Capture the cell that displays the provided text and extract its (X, Y) central coordinate. 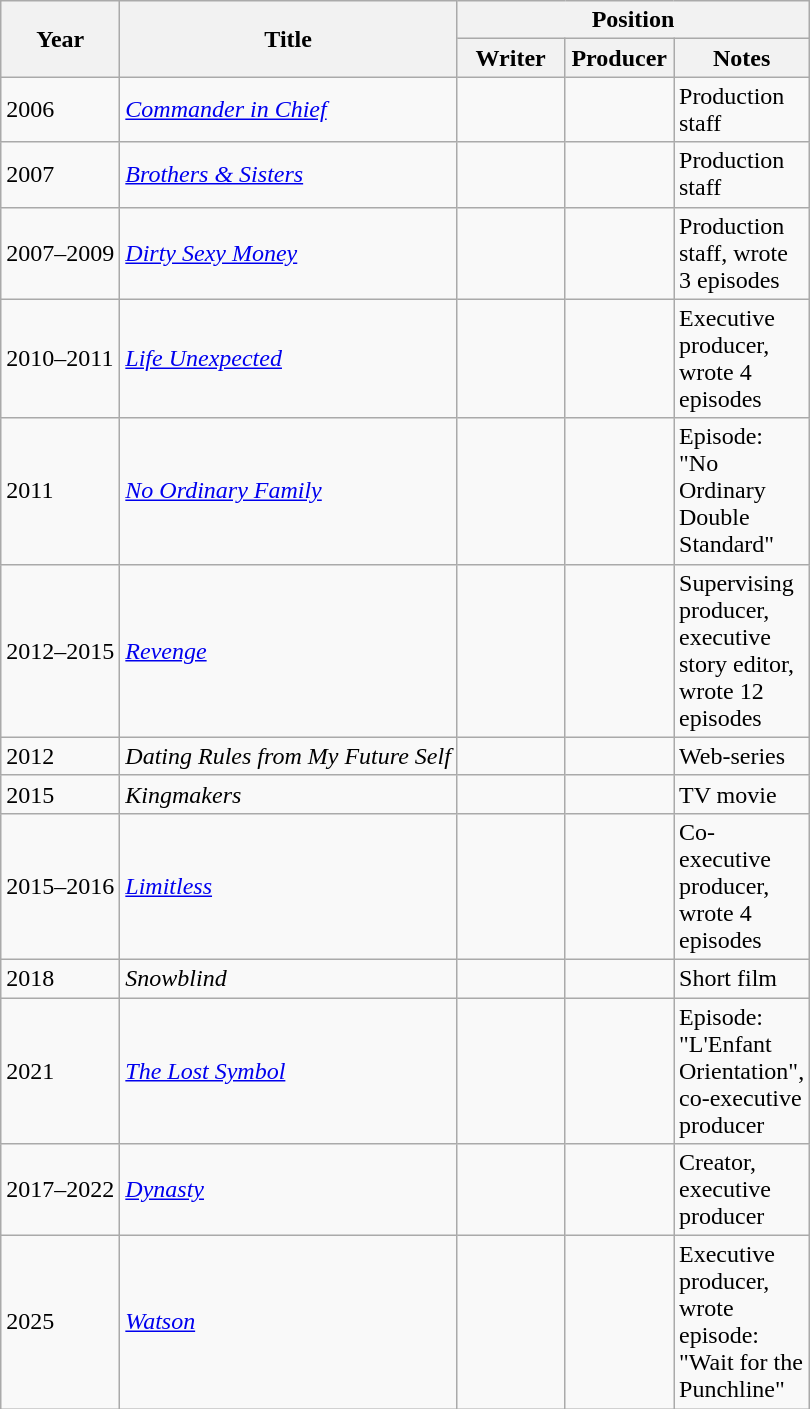
2007 (60, 174)
Kingmakers (288, 794)
2012–2015 (60, 650)
Co-executive producer, wrote 4 episodes (742, 886)
2011 (60, 491)
2007–2009 (60, 253)
Executive producer, wrote episode: "Wait for the Punchline" (742, 1322)
Web-series (742, 756)
Watson (288, 1322)
2015–2016 (60, 886)
2012 (60, 756)
Episode: "L'Enfant Orientation", co-executive producer (742, 1071)
Commander in Chief (288, 110)
2025 (60, 1322)
2015 (60, 794)
Life Unexpected (288, 358)
Production staff, wrote 3 episodes (742, 253)
2018 (60, 978)
Episode: "No Ordinary Double Standard" (742, 491)
Creator, executive producer (742, 1190)
Notes (742, 58)
The Lost Symbol (288, 1071)
Title (288, 39)
2021 (60, 1071)
No Ordinary Family (288, 491)
Dating Rules from My Future Self (288, 756)
Executive producer, wrote 4 episodes (742, 358)
Year (60, 39)
2010–2011 (60, 358)
2006 (60, 110)
Brothers & Sisters (288, 174)
Dirty Sexy Money (288, 253)
Limitless (288, 886)
Producer (620, 58)
2017–2022 (60, 1190)
TV movie (742, 794)
Position (632, 20)
Writer (510, 58)
Dynasty (288, 1190)
Snowblind (288, 978)
Revenge (288, 650)
Short film (742, 978)
Supervising producer, executive story editor, wrote 12 episodes (742, 650)
